Scan for the cell matching the given text and deliver its (x, y) coordinate at center. 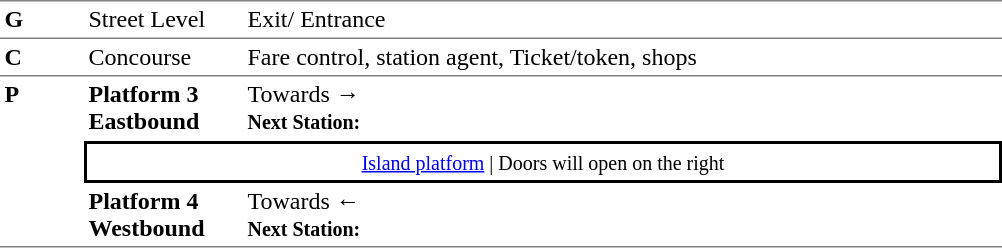
C (42, 58)
Island platform | Doors will open on the right (543, 162)
Platform 4Westbound (164, 215)
Exit/ Entrance (622, 20)
Towards ← Next Station: (622, 215)
Platform 3Eastbound (164, 108)
Fare control, station agent, Ticket/token, shops (622, 58)
Street Level (164, 20)
Towards → Next Station: (622, 108)
Concourse (164, 58)
P (42, 162)
G (42, 20)
